Return [X, Y] of the center of cell containing provided text 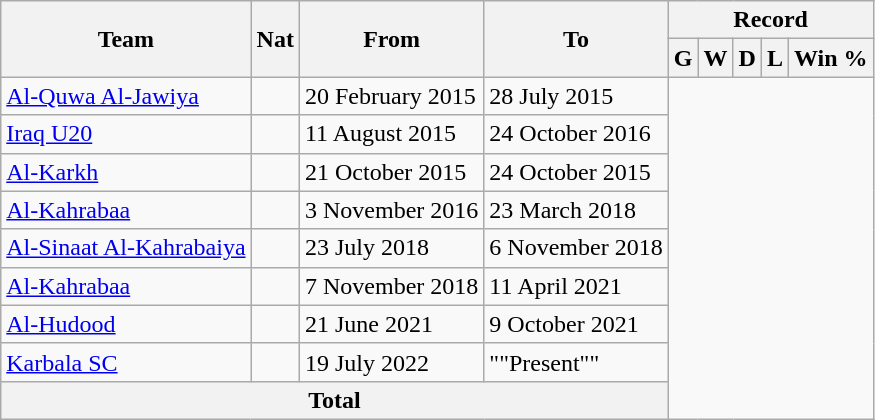
Win % [830, 58]
23 March 2018 [576, 210]
6 November 2018 [576, 248]
To [576, 39]
Record [770, 20]
Al-Karkh [126, 172]
21 June 2021 [391, 324]
Iraq U20 [126, 134]
19 July 2022 [391, 362]
W [716, 58]
23 July 2018 [391, 248]
11 August 2015 [391, 134]
D [747, 58]
Karbala SC [126, 362]
L [774, 58]
7 November 2018 [391, 286]
Total [334, 400]
20 February 2015 [391, 96]
Nat [275, 39]
9 October 2021 [576, 324]
""Present"" [576, 362]
24 October 2015 [576, 172]
11 April 2021 [576, 286]
Al-Sinaat Al-Kahrabaiya [126, 248]
G [683, 58]
Team [126, 39]
24 October 2016 [576, 134]
3 November 2016 [391, 210]
Al-Hudood [126, 324]
Al-Quwa Al-Jawiya [126, 96]
From [391, 39]
21 October 2015 [391, 172]
28 July 2015 [576, 96]
